Identify which cell holds the provided text, then report its (X, Y) central coordinate. 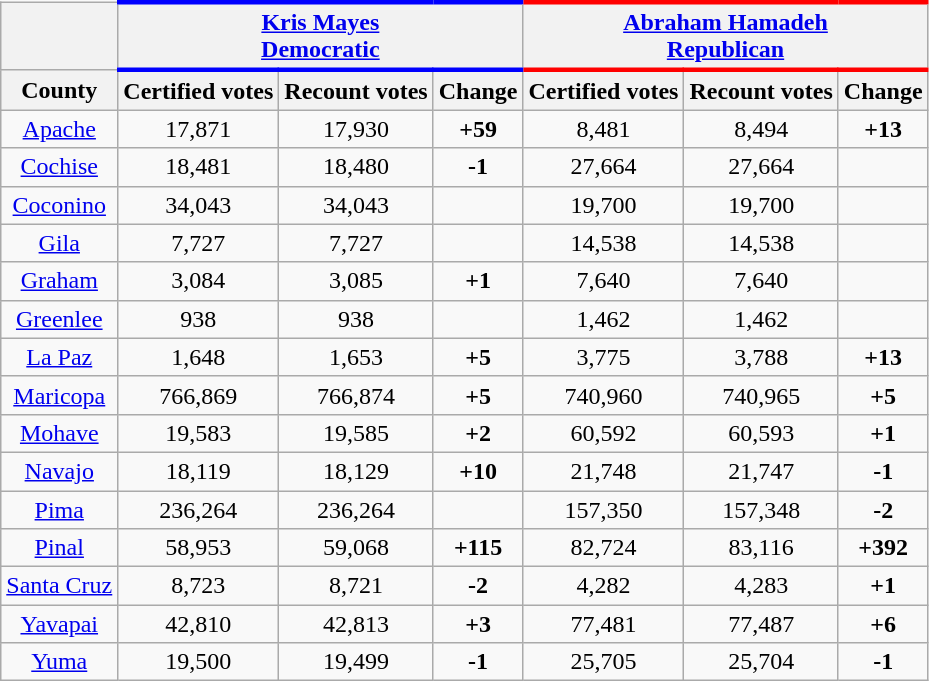
+115 (478, 548)
21,747 (761, 471)
1,653 (356, 357)
3,084 (198, 281)
19,585 (356, 433)
21,748 (604, 471)
+59 (478, 129)
+6 (883, 624)
42,810 (198, 624)
Kris MayesDemocratic (320, 36)
+2 (478, 433)
Apache (60, 129)
18,119 (198, 471)
18,481 (198, 167)
Cochise (60, 167)
Pima (60, 509)
Yuma (60, 662)
County (60, 90)
25,705 (604, 662)
766,874 (356, 395)
740,965 (761, 395)
Pinal (60, 548)
Maricopa (60, 395)
1,648 (198, 357)
19,499 (356, 662)
60,593 (761, 433)
+3 (478, 624)
58,953 (198, 548)
60,592 (604, 433)
25,704 (761, 662)
19,583 (198, 433)
Greenlee (60, 319)
La Paz (60, 357)
8,494 (761, 129)
77,487 (761, 624)
Santa Cruz (60, 586)
Mohave (60, 433)
766,869 (198, 395)
77,481 (604, 624)
157,350 (604, 509)
8,721 (356, 586)
3,085 (356, 281)
Navajo (60, 471)
82,724 (604, 548)
157,348 (761, 509)
17,871 (198, 129)
Abraham HamadehRepublican (726, 36)
17,930 (356, 129)
8,723 (198, 586)
4,282 (604, 586)
83,116 (761, 548)
59,068 (356, 548)
4,283 (761, 586)
Coconino (60, 205)
Yavapai (60, 624)
8,481 (604, 129)
3,788 (761, 357)
Gila (60, 243)
+10 (478, 471)
3,775 (604, 357)
740,960 (604, 395)
19,500 (198, 662)
Graham (60, 281)
42,813 (356, 624)
18,480 (356, 167)
18,129 (356, 471)
+392 (883, 548)
